Scan for the cell matching the given text and deliver its [x, y] coordinate at center. 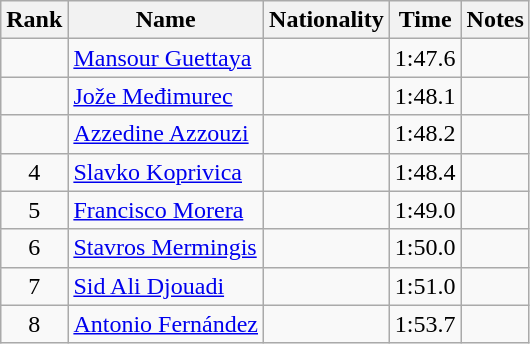
1:48.4 [425, 172]
1:47.6 [425, 58]
8 [34, 324]
5 [34, 210]
Rank [34, 20]
Mansour Guettaya [166, 58]
Jože Međimurec [166, 96]
1:53.7 [425, 324]
1:49.0 [425, 210]
1:50.0 [425, 248]
1:48.1 [425, 96]
4 [34, 172]
Slavko Koprivica [166, 172]
1:51.0 [425, 286]
Francisco Morera [166, 210]
Antonio Fernández [166, 324]
Sid Ali Djouadi [166, 286]
1:48.2 [425, 134]
6 [34, 248]
Stavros Mermingis [166, 248]
Nationality [327, 20]
Name [166, 20]
Time [425, 20]
7 [34, 286]
Notes [495, 20]
Azzedine Azzouzi [166, 134]
